Return the [X, Y] coordinate for the center point of the cell that contains the specified text.  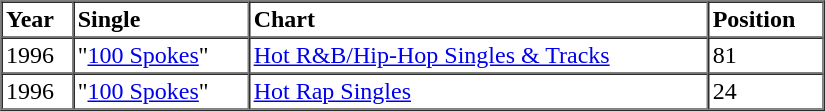
Single [161, 20]
81 [766, 56]
24 [766, 92]
Year [38, 20]
Position [766, 20]
Hot Rap Singles [478, 92]
Hot R&B/Hip-Hop Singles & Tracks [478, 56]
Chart [478, 20]
